From the cell containing the given text, extract its center point as [X, Y] coordinate. 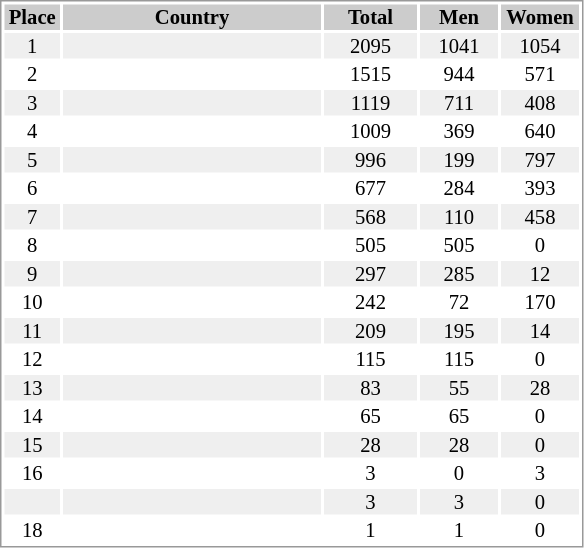
568 [370, 217]
110 [459, 217]
1119 [370, 103]
1054 [540, 46]
13 [32, 388]
72 [459, 303]
297 [370, 274]
408 [540, 103]
285 [459, 274]
11 [32, 331]
16 [32, 473]
393 [540, 189]
Total [370, 17]
Place [32, 17]
284 [459, 189]
711 [459, 103]
Women [540, 17]
83 [370, 388]
199 [459, 160]
4 [32, 131]
9 [32, 274]
1515 [370, 75]
209 [370, 331]
458 [540, 217]
6 [32, 189]
170 [540, 303]
2 [32, 75]
944 [459, 75]
5 [32, 160]
677 [370, 189]
15 [32, 445]
2095 [370, 46]
242 [370, 303]
1009 [370, 131]
Men [459, 17]
195 [459, 331]
640 [540, 131]
18 [32, 531]
Country [192, 17]
8 [32, 245]
10 [32, 303]
1041 [459, 46]
797 [540, 160]
571 [540, 75]
55 [459, 388]
996 [370, 160]
369 [459, 131]
7 [32, 217]
